From the cell containing the given text, extract its center point as (X, Y) coordinate. 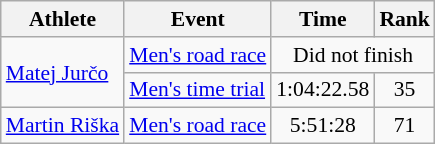
1:04:22.58 (322, 90)
71 (404, 126)
Time (322, 19)
Did not finish (353, 55)
Athlete (62, 19)
Matej Jurčo (62, 72)
Men's time trial (198, 90)
5:51:28 (322, 126)
35 (404, 90)
Martin Riška (62, 126)
Rank (404, 19)
Event (198, 19)
